For the text-containing cell, return its midpoint in [x, y] coordinate format. 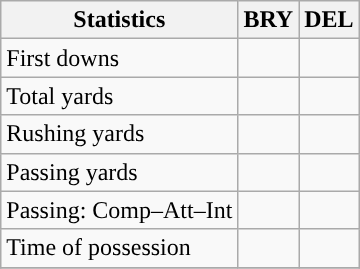
Passing: Comp–Att–Int [120, 210]
Rushing yards [120, 134]
Statistics [120, 20]
Passing yards [120, 172]
Total yards [120, 96]
BRY [268, 20]
Time of possession [120, 248]
First downs [120, 58]
DEL [329, 20]
